Find where the given text appears and provide that cell's center as [X, Y] coordinate. 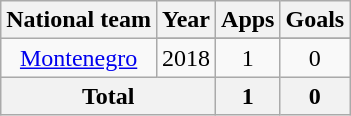
National team [79, 20]
2018 [186, 58]
Total [108, 96]
Year [186, 20]
Montenegro [79, 58]
Apps [248, 20]
Goals [315, 20]
